Pinpoint the cell where the given text exists, returning its [X, Y] midpoint coordinate. 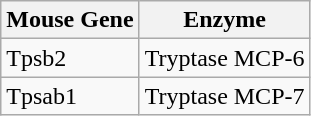
Enzyme [224, 20]
Tpsab1 [70, 96]
Mouse Gene [70, 20]
Tryptase MCP-7 [224, 96]
Tpsb2 [70, 58]
Tryptase MCP-6 [224, 58]
